Pinpoint the cell where the given text exists, returning its (x, y) midpoint coordinate. 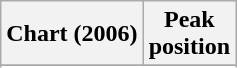
Chart (2006) (72, 34)
Peakposition (189, 34)
